Identify which cell holds the provided text, then report its [X, Y] central coordinate. 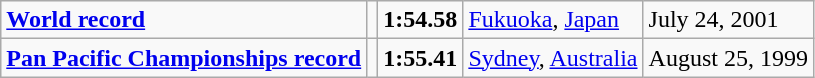
July 24, 2001 [728, 20]
Pan Pacific Championships record [184, 58]
World record [184, 20]
1:54.58 [420, 20]
Sydney, Australia [553, 58]
August 25, 1999 [728, 58]
1:55.41 [420, 58]
Fukuoka, Japan [553, 20]
